Locate the cell with the specified text and output its (x, y) center coordinate. 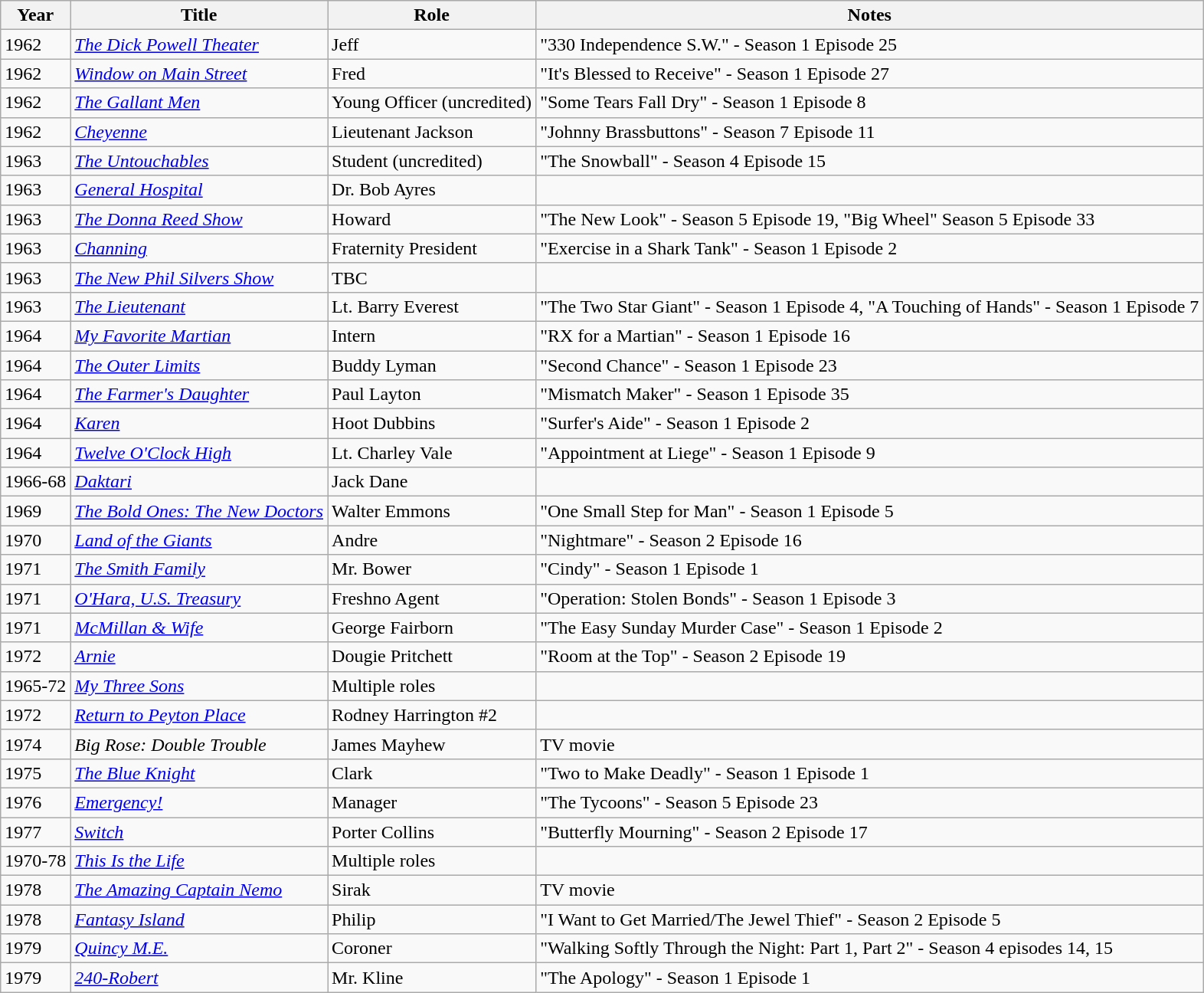
Fraternity President (432, 248)
The Amazing Captain Nemo (199, 890)
Big Rose: Double Trouble (199, 744)
Cheyenne (199, 132)
Lieutenant Jackson (432, 132)
Arnie (199, 657)
The Gallant Men (199, 103)
O'Hara, U.S. Treasury (199, 598)
"Mismatch Maker" - Season 1 Episode 35 (870, 395)
Channing (199, 248)
Rodney Harrington #2 (432, 715)
My Three Sons (199, 686)
"Operation: Stolen Bonds" - Season 1 Episode 3 (870, 598)
1977 (35, 831)
Porter Collins (432, 831)
Role (432, 15)
"RX for a Martian" - Season 1 Episode 16 (870, 336)
Year (35, 15)
Lt. Barry Everest (432, 306)
Hoot Dubbins (432, 424)
"Room at the Top" - Season 2 Episode 19 (870, 657)
George Fairborn (432, 628)
Mr. Bower (432, 569)
Walter Emmons (432, 511)
Dougie Pritchett (432, 657)
Paul Layton (432, 395)
"The Easy Sunday Murder Case" - Season 1 Episode 2 (870, 628)
"Two to Make Deadly" - Season 1 Episode 1 (870, 773)
"It's Blessed to Receive" - Season 1 Episode 27 (870, 74)
Title (199, 15)
Freshno Agent (432, 598)
240-Robert (199, 978)
"One Small Step for Man" - Season 1 Episode 5 (870, 511)
Window on Main Street (199, 74)
Young Officer (uncredited) (432, 103)
The Bold Ones: The New Doctors (199, 511)
My Favorite Martian (199, 336)
"Exercise in a Shark Tank" - Season 1 Episode 2 (870, 248)
McMillan & Wife (199, 628)
Philip (432, 919)
Dr. Bob Ayres (432, 190)
Andre (432, 540)
Jack Dane (432, 482)
The Donna Reed Show (199, 219)
1976 (35, 802)
Karen (199, 424)
Howard (432, 219)
Manager (432, 802)
Buddy Lyman (432, 365)
1965-72 (35, 686)
Return to Peyton Place (199, 715)
"The Apology" - Season 1 Episode 1 (870, 978)
TBC (432, 277)
"Butterfly Mourning" - Season 2 Episode 17 (870, 831)
Coroner (432, 949)
"The New Look" - Season 5 Episode 19, "Big Wheel" Season 5 Episode 33 (870, 219)
"Some Tears Fall Dry" - Season 1 Episode 8 (870, 103)
Fred (432, 74)
1974 (35, 744)
Clark (432, 773)
1970 (35, 540)
The New Phil Silvers Show (199, 277)
Sirak (432, 890)
"The Snowball" - Season 4 Episode 15 (870, 161)
Notes (870, 15)
Daktari (199, 482)
Switch (199, 831)
Intern (432, 336)
"Appointment at Liege" - Season 1 Episode 9 (870, 453)
The Dick Powell Theater (199, 44)
"Johnny Brassbuttons" - Season 7 Episode 11 (870, 132)
The Outer Limits (199, 365)
Twelve O'Clock High (199, 453)
Lt. Charley Vale (432, 453)
This Is the Life (199, 861)
Jeff (432, 44)
Fantasy Island (199, 919)
"330 Independence S.W." - Season 1 Episode 25 (870, 44)
"Walking Softly Through the Night: Part 1, Part 2" - Season 4 episodes 14, 15 (870, 949)
Quincy M.E. (199, 949)
Student (uncredited) (432, 161)
Mr. Kline (432, 978)
"Second Chance" - Season 1 Episode 23 (870, 365)
"The Tycoons" - Season 5 Episode 23 (870, 802)
1969 (35, 511)
"Nightmare" - Season 2 Episode 16 (870, 540)
"Cindy" - Season 1 Episode 1 (870, 569)
Land of the Giants (199, 540)
James Mayhew (432, 744)
"Surfer's Aide" - Season 1 Episode 2 (870, 424)
The Blue Knight (199, 773)
1975 (35, 773)
The Lieutenant (199, 306)
Emergency! (199, 802)
1970-78 (35, 861)
The Smith Family (199, 569)
The Untouchables (199, 161)
The Farmer's Daughter (199, 395)
1966-68 (35, 482)
"The Two Star Giant" - Season 1 Episode 4, "A Touching of Hands" - Season 1 Episode 7 (870, 306)
General Hospital (199, 190)
"I Want to Get Married/The Jewel Thief" - Season 2 Episode 5 (870, 919)
